Pinpoint the cell where the given text exists, returning its (x, y) midpoint coordinate. 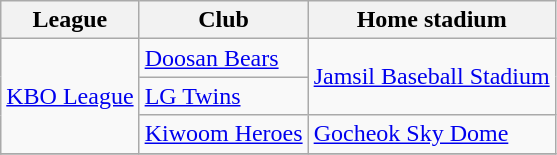
Home stadium (432, 20)
Jamsil Baseball Stadium (432, 77)
Club (224, 20)
Gocheok Sky Dome (432, 134)
LG Twins (224, 96)
Doosan Bears (224, 58)
KBO League (70, 96)
Kiwoom Heroes (224, 134)
League (70, 20)
